For the text-containing cell, return its midpoint in [X, Y] coordinate format. 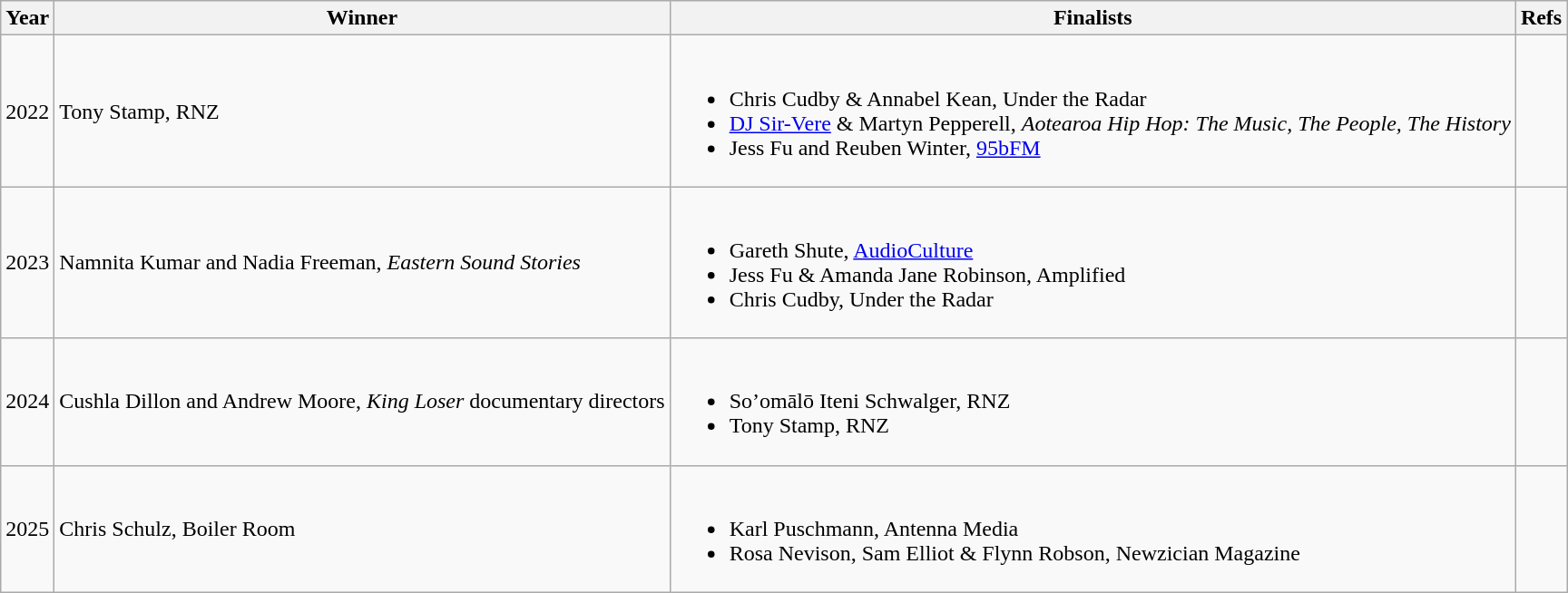
2025 [27, 529]
2022 [27, 111]
2024 [27, 402]
Tony Stamp, RNZ [362, 111]
Chris Schulz, Boiler Room [362, 529]
Finalists [1093, 18]
Gareth Shute, AudioCultureJess Fu & Amanda Jane Robinson, AmplifiedChris Cudby, Under the Radar [1093, 263]
Namnita Kumar and Nadia Freeman, Eastern Sound Stories [362, 263]
So’omālō Iteni Schwalger, RNZTony Stamp, RNZ [1093, 402]
2023 [27, 263]
Cushla Dillon and Andrew Moore, King Loser documentary directors [362, 402]
Karl Puschmann, Antenna MediaRosa Nevison, Sam Elliot & Flynn Robson, Newzician Magazine [1093, 529]
Winner [362, 18]
Refs [1541, 18]
Year [27, 18]
